Search for the cell housing the specified text and yield its [X, Y] center coordinate. 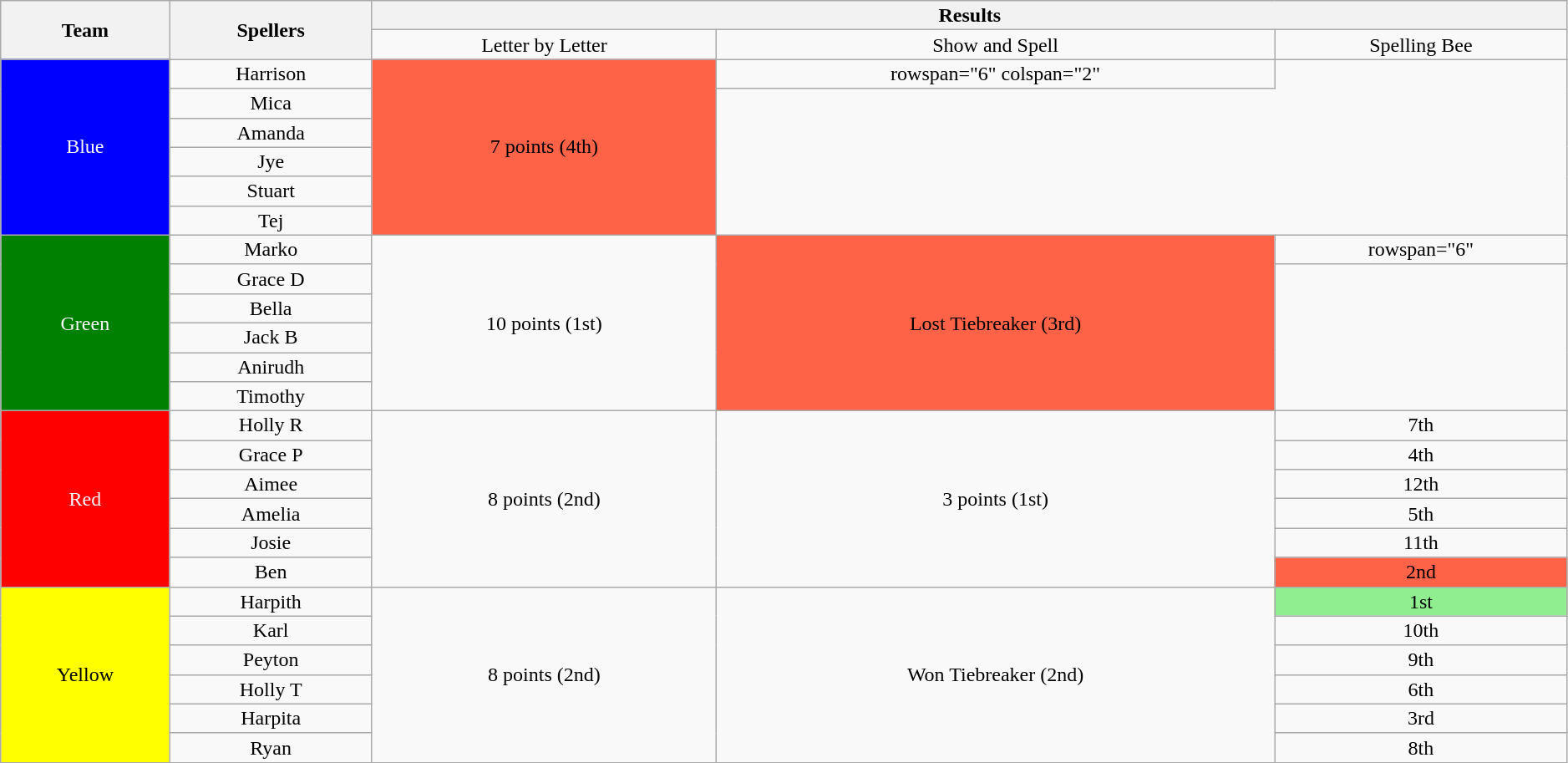
Ryan [271, 747]
8th [1422, 747]
Jye [271, 162]
Mica [271, 104]
6th [1422, 689]
Results [969, 15]
rowspan="6" [1422, 249]
7 points (4th) [544, 147]
Spelling Bee [1422, 45]
10 points (1st) [544, 323]
10th [1422, 630]
Amanda [271, 132]
Grace D [271, 279]
Amelia [271, 513]
Red [85, 499]
Tej [271, 221]
Blue [85, 147]
Karl [271, 630]
Green [85, 323]
Spellers [271, 30]
Holly T [271, 689]
Harrison [271, 74]
Letter by Letter [544, 45]
Holly R [271, 426]
12th [1422, 485]
3rd [1422, 719]
4th [1422, 455]
Aimee [271, 485]
11th [1422, 543]
rowspan="6" colspan="2" [996, 74]
9th [1422, 660]
Ben [271, 572]
Bella [271, 308]
Won Tiebreaker (2nd) [996, 674]
Lost Tiebreaker (3rd) [996, 323]
Team [85, 30]
2nd [1422, 572]
Harpita [271, 719]
Marko [271, 249]
Show and Spell [996, 45]
3 points (1st) [996, 499]
1st [1422, 602]
Timothy [271, 396]
Yellow [85, 674]
Harpith [271, 602]
Anirudh [271, 368]
Grace P [271, 455]
Stuart [271, 191]
Peyton [271, 660]
Josie [271, 543]
Jack B [271, 338]
7th [1422, 426]
5th [1422, 513]
